Scan for the cell matching the given text and deliver its (X, Y) coordinate at center. 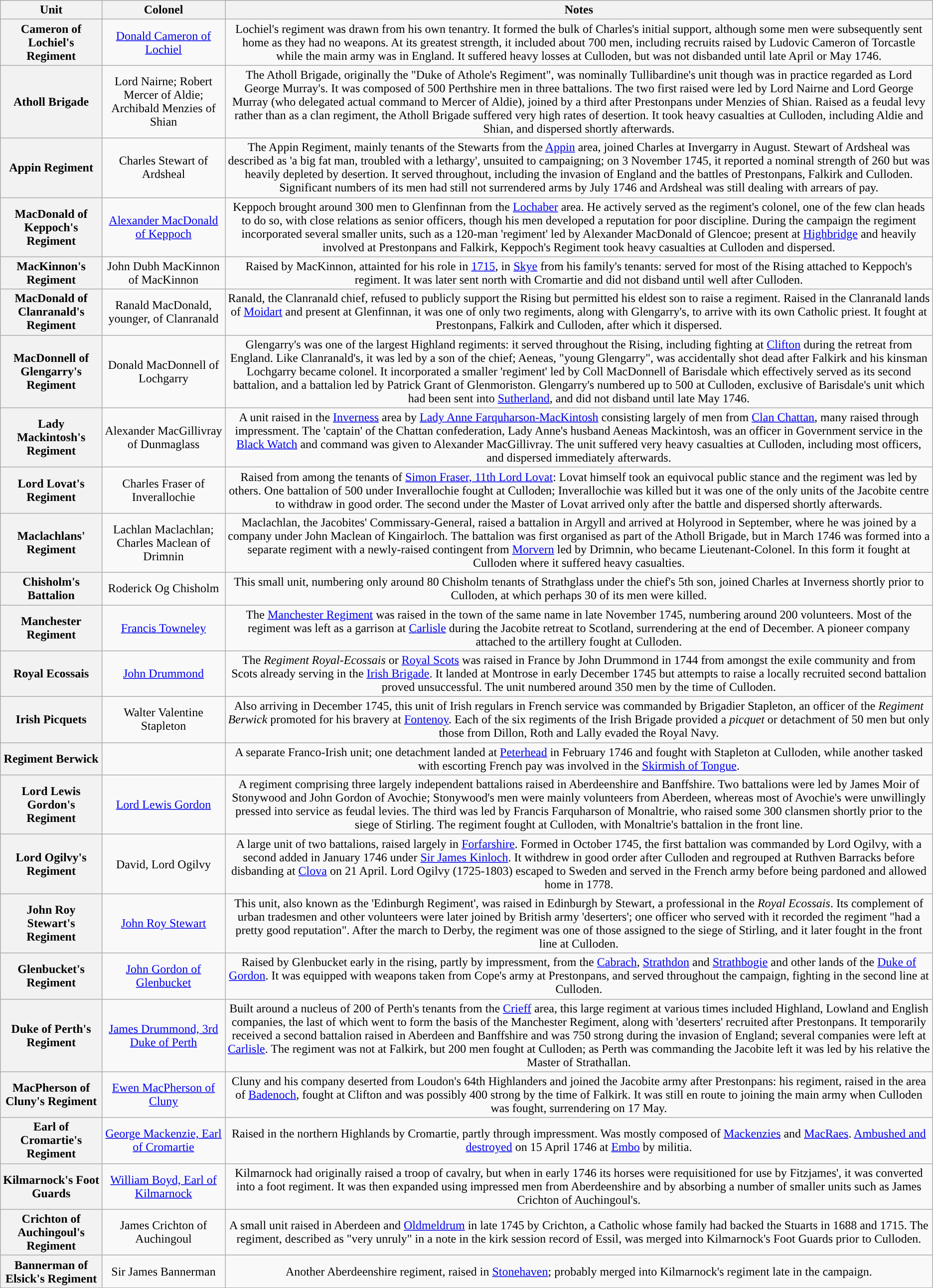
Walter Valentine Stapleton (163, 720)
Francis Towneley (163, 628)
David, Lord Ogilvy (163, 864)
Lord Nairne; Robert Mercer of Aldie; Archibald Menzies of Shian (163, 102)
Regiment Berwick (51, 759)
Alexander MacDonald of Keppoch (163, 227)
Bannerman of Elsick's Regiment (51, 1271)
Kilmarnock's Foot Guards (51, 1186)
Lady Mackintosh's Regiment (51, 438)
Crichton of Auchingoul's Regiment (51, 1232)
Chisholm's Battalion (51, 588)
James Crichton of Auchingoul (163, 1232)
Donald Cameron of Lochiel (163, 42)
Notes (579, 10)
Duke of Perth's Regiment (51, 1035)
Lord Ogilvy's Regiment (51, 864)
MacDonald of Clanranald's Regiment (51, 312)
Another Aberdeenshire regiment, raised in Stonehaven; probably merged into Kilmarnock's regiment late in the campaign. (579, 1271)
Lord Lewis Gordon's Regiment (51, 805)
Appin Regiment (51, 167)
Lord Lovat's Regiment (51, 490)
Atholl Brigade (51, 102)
Earl of Cromartie's Regiment (51, 1140)
Manchester Regiment (51, 628)
Alexander MacGillivray of Dunmaglass (163, 438)
Charles Fraser of Inverallochie (163, 490)
MacDonald of Keppoch's Regiment (51, 227)
Donald MacDonnell of Lochgarry (163, 371)
John Drummond (163, 674)
MacDonnell of Glengarry's Regiment (51, 371)
Sir James Bannerman (163, 1271)
John Roy Stewart (163, 923)
Irish Picquets (51, 720)
John Gordon of Glenbucket (163, 976)
Maclachlans' Regiment (51, 542)
MacPherson of Cluny's Regiment (51, 1095)
Ewen MacPherson of Cluny (163, 1095)
George Mackenzie, Earl of Cromartie (163, 1140)
Lachlan Maclachlan; Charles Maclean of Drimnin (163, 542)
Colonel (163, 10)
Unit (51, 10)
Glenbucket's Regiment (51, 976)
Cameron of Lochiel's Regiment (51, 42)
James Drummond, 3rd Duke of Perth (163, 1035)
MacKinnon's Regiment (51, 273)
Charles Stewart of Ardsheal (163, 167)
Royal Ecossais (51, 674)
Ranald MacDonald, younger, of Clanranald (163, 312)
William Boyd, Earl of Kilmarnock (163, 1186)
Roderick Og Chisholm (163, 588)
Lord Lewis Gordon (163, 805)
John Roy Stewart's Regiment (51, 923)
John Dubh MacKinnon of MacKinnon (163, 273)
